Extract the (X, Y) coordinate from the center of the cell holding the provided text.  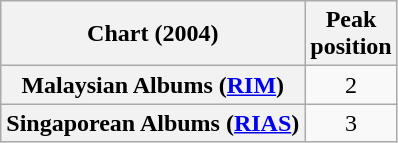
Peakposition (351, 34)
Chart (2004) (153, 34)
3 (351, 123)
Singaporean Albums (RIAS) (153, 123)
2 (351, 85)
Malaysian Albums (RIM) (153, 85)
